Identify which cell holds the provided text, then report its [X, Y] central coordinate. 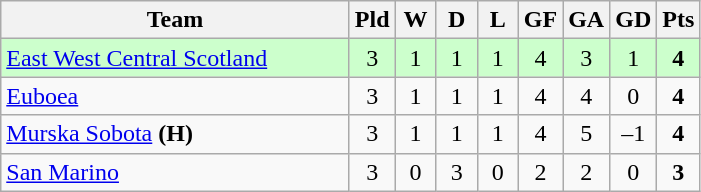
Pld [372, 20]
East West Central Scotland [176, 58]
5 [586, 134]
GF [540, 20]
–1 [634, 134]
D [456, 20]
Team [176, 20]
GA [586, 20]
Murska Sobota (H) [176, 134]
GD [634, 20]
Euboea [176, 96]
L [498, 20]
San Marino [176, 172]
W [416, 20]
Pts [678, 20]
